Search for the cell housing the specified text and yield its [x, y] center coordinate. 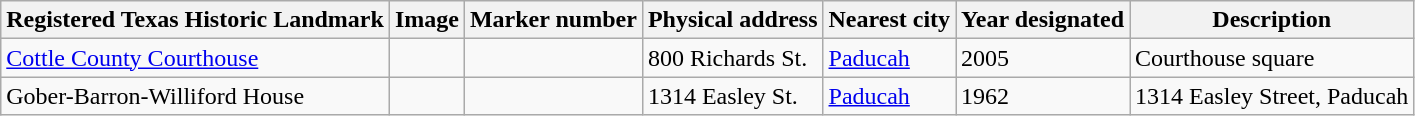
Image [426, 20]
Marker number [553, 20]
Gober-Barron-Williford House [196, 96]
1962 [1043, 96]
1314 Easley Street, Paducah [1272, 96]
1314 Easley St. [732, 96]
Physical address [732, 20]
800 Richards St. [732, 58]
Description [1272, 20]
Nearest city [890, 20]
Cottle County Courthouse [196, 58]
2005 [1043, 58]
Year designated [1043, 20]
Registered Texas Historic Landmark [196, 20]
Courthouse square [1272, 58]
